For the text-containing cell, return its midpoint in [X, Y] coordinate format. 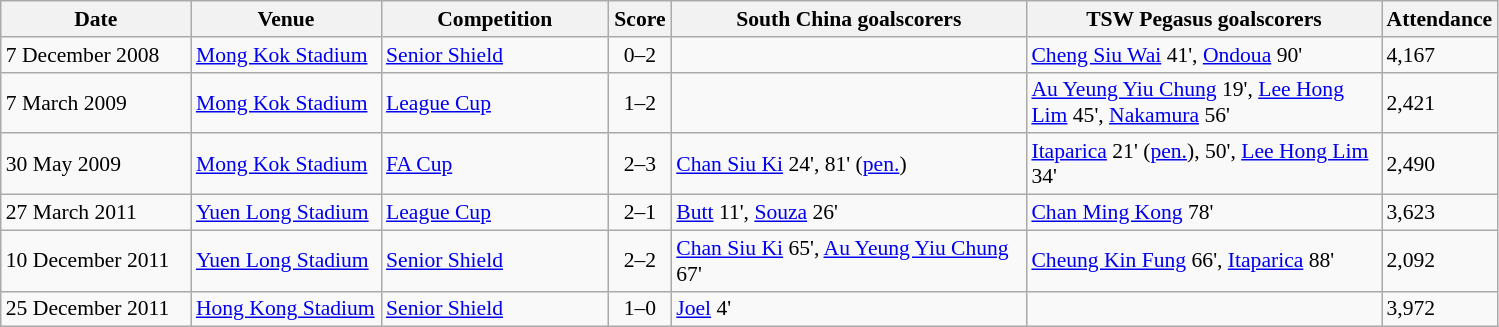
Hong Kong Stadium [286, 309]
Venue [286, 19]
30 May 2009 [96, 164]
South China goalscorers [848, 19]
4,167 [1440, 55]
1–0 [640, 309]
0–2 [640, 55]
Au Yeung Yiu Chung 19', Lee Hong Lim 45', Nakamura 56' [1204, 102]
2–1 [640, 213]
2,092 [1440, 260]
Score [640, 19]
3,623 [1440, 213]
1–2 [640, 102]
2,490 [1440, 164]
Competition [495, 19]
Cheng Siu Wai 41', Ondoua 90' [1204, 55]
Chan Siu Ki 24', 81' (pen.) [848, 164]
3,972 [1440, 309]
Chan Ming Kong 78' [1204, 213]
2,421 [1440, 102]
Cheung Kin Fung 66', Itaparica 88' [1204, 260]
27 March 2011 [96, 213]
TSW Pegasus goalscorers [1204, 19]
Butt 11', Souza 26' [848, 213]
Attendance [1440, 19]
Date [96, 19]
2–3 [640, 164]
7 March 2009 [96, 102]
Itaparica 21' (pen.), 50', Lee Hong Lim 34' [1204, 164]
10 December 2011 [96, 260]
Chan Siu Ki 65', Au Yeung Yiu Chung 67' [848, 260]
2–2 [640, 260]
25 December 2011 [96, 309]
7 December 2008 [96, 55]
Joel 4' [848, 309]
FA Cup [495, 164]
